Locate the cell with the specified text and output its [X, Y] center coordinate. 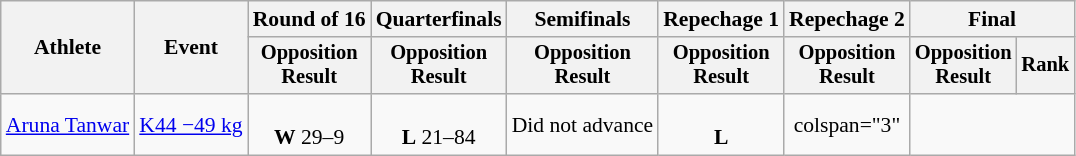
Round of 16 [310, 19]
Did not advance [583, 124]
Athlete [68, 48]
Semifinals [583, 19]
W 29–9 [310, 124]
Quarterfinals [439, 19]
K44 −49 kg [190, 124]
Aruna Tanwar [68, 124]
Repechage 1 [721, 19]
Event [190, 48]
Final [992, 19]
Rank [1045, 66]
L 21–84 [439, 124]
Repechage 2 [847, 19]
colspan="3" [847, 124]
L [721, 124]
